Return the (X, Y) coordinate for the center point of the cell that contains the specified text.  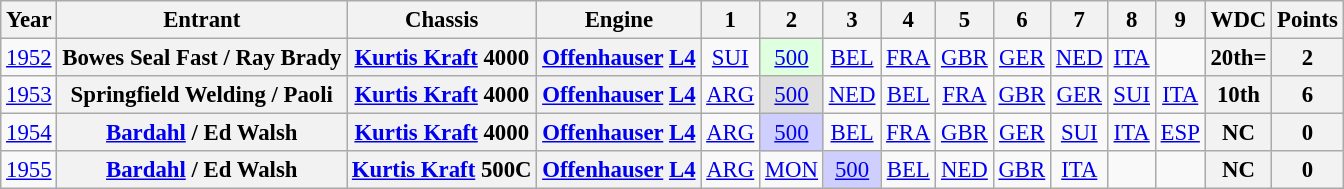
1953 (29, 95)
Springfield Welding / Paoli (202, 95)
10th (1238, 95)
Year (29, 20)
ESP (1180, 133)
MON (792, 170)
1952 (29, 58)
Chassis (442, 20)
1 (730, 20)
Points (1308, 20)
5 (964, 20)
Entrant (202, 20)
Bowes Seal Fast / Ray Brady (202, 58)
3 (852, 20)
8 (1132, 20)
1954 (29, 133)
7 (1080, 20)
4 (908, 20)
WDC (1238, 20)
9 (1180, 20)
Engine (619, 20)
1955 (29, 170)
Kurtis Kraft 500C (442, 170)
20th= (1238, 58)
